Provide the (x, y) coordinate of the cell's center where the given text is located.  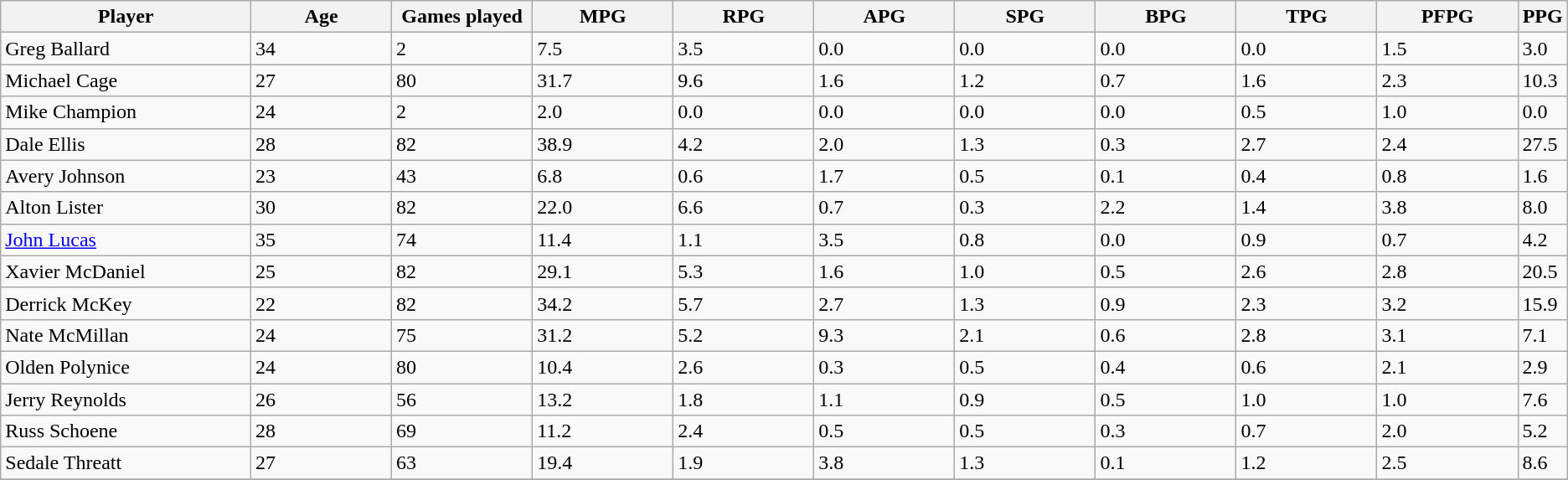
TPG (1307, 17)
11.4 (603, 240)
3.1 (1447, 335)
Games played (462, 17)
13.2 (603, 400)
Jerry Reynolds (126, 400)
Mike Champion (126, 112)
Sedale Threatt (126, 463)
1.5 (1447, 49)
1.4 (1307, 208)
2.5 (1447, 463)
Greg Ballard (126, 49)
30 (322, 208)
Alton Lister (126, 208)
1.9 (744, 463)
8.6 (1543, 463)
75 (462, 335)
10.3 (1543, 80)
69 (462, 431)
43 (462, 176)
22.0 (603, 208)
25 (322, 271)
7.6 (1543, 400)
2.9 (1543, 367)
8.0 (1543, 208)
Nate McMillan (126, 335)
Dale Ellis (126, 144)
29.1 (603, 271)
38.9 (603, 144)
Age (322, 17)
John Lucas (126, 240)
Russ Schoene (126, 431)
7.1 (1543, 335)
BPG (1166, 17)
10.4 (603, 367)
63 (462, 463)
2.2 (1166, 208)
20.5 (1543, 271)
1.7 (885, 176)
7.5 (603, 49)
Derrick McKey (126, 303)
Olden Polynice (126, 367)
15.9 (1543, 303)
6.8 (603, 176)
RPG (744, 17)
34 (322, 49)
26 (322, 400)
9.3 (885, 335)
56 (462, 400)
6.6 (744, 208)
1.8 (744, 400)
22 (322, 303)
SPG (1025, 17)
3.0 (1543, 49)
3.2 (1447, 303)
PPG (1543, 17)
19.4 (603, 463)
Player (126, 17)
35 (322, 240)
5.3 (744, 271)
31.2 (603, 335)
Xavier McDaniel (126, 271)
APG (885, 17)
PFPG (1447, 17)
11.2 (603, 431)
23 (322, 176)
34.2 (603, 303)
74 (462, 240)
31.7 (603, 80)
27.5 (1543, 144)
5.7 (744, 303)
Michael Cage (126, 80)
Avery Johnson (126, 176)
9.6 (744, 80)
MPG (603, 17)
